Pinpoint the cell where the given text exists, returning its [x, y] midpoint coordinate. 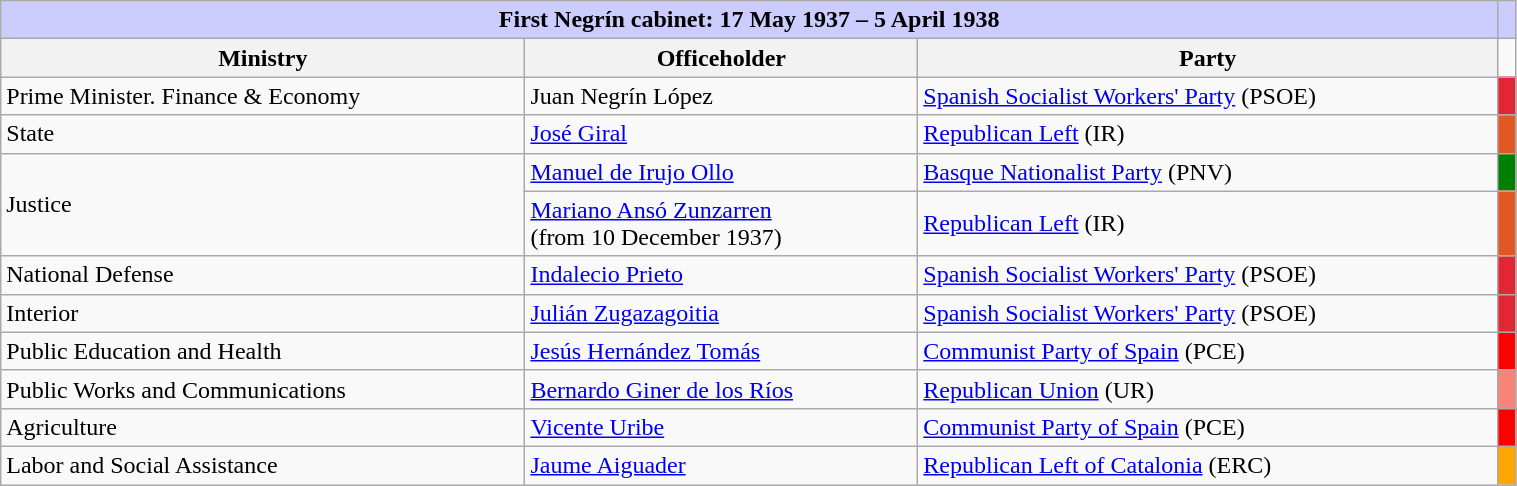
Labor and Social Assistance [263, 465]
Party [1208, 58]
Bernardo Giner de los Ríos [722, 389]
Julián Zugazagoitia [722, 313]
Indalecio Prieto [722, 275]
Jaume Aiguader [722, 465]
Juan Negrín López [722, 96]
Agriculture [263, 427]
Officeholder [722, 58]
Prime Minister. Finance & Economy [263, 96]
Public Works and Communications [263, 389]
National Defense [263, 275]
Interior [263, 313]
State [263, 134]
José Giral [722, 134]
Republican Left of Catalonia (ERC) [1208, 465]
Justice [263, 204]
Manuel de Irujo Ollo [722, 172]
Republican Union (UR) [1208, 389]
Public Education and Health [263, 351]
Vicente Uribe [722, 427]
First Negrín cabinet: 17 May 1937 – 5 April 1938 [750, 20]
Basque Nationalist Party (PNV) [1208, 172]
Ministry [263, 58]
Mariano Ansó Zunzarren (from 10 December 1937) [722, 224]
Jesús Hernández Tomás [722, 351]
